Return the [x, y] coordinate for the center point of the cell that contains the specified text.  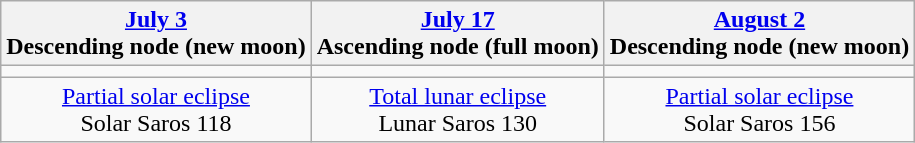
Partial solar eclipseSolar Saros 118 [156, 110]
Total lunar eclipseLunar Saros 130 [458, 110]
August 2Descending node (new moon) [759, 34]
July 17Ascending node (full moon) [458, 34]
Partial solar eclipseSolar Saros 156 [759, 110]
July 3Descending node (new moon) [156, 34]
